For the text-containing cell, return its midpoint in [x, y] coordinate format. 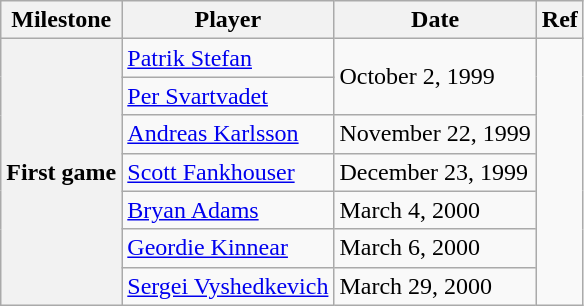
November 22, 1999 [435, 134]
Patrik Stefan [228, 58]
First game [62, 172]
December 23, 1999 [435, 172]
March 29, 2000 [435, 286]
Bryan Adams [228, 210]
Ref [560, 20]
Date [435, 20]
Player [228, 20]
Milestone [62, 20]
Andreas Karlsson [228, 134]
Sergei Vyshedkevich [228, 286]
March 4, 2000 [435, 210]
Geordie Kinnear [228, 248]
October 2, 1999 [435, 77]
Scott Fankhouser [228, 172]
Per Svartvadet [228, 96]
March 6, 2000 [435, 248]
